Return (x, y) of the center of cell containing provided text 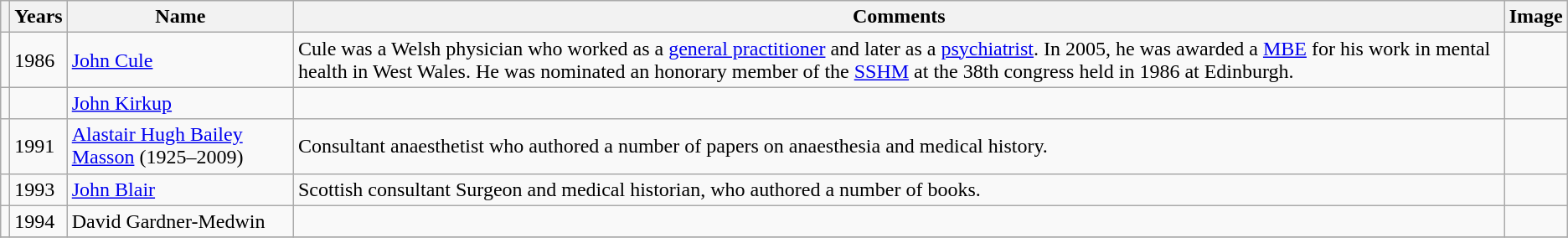
Name (180, 17)
1986 (39, 60)
John Blair (180, 189)
John Kirkup (180, 103)
1991 (39, 146)
1993 (39, 189)
Comments (899, 17)
Image (1536, 17)
Years (39, 17)
Alastair Hugh Bailey Masson (1925–2009) (180, 146)
Consultant anaesthetist who authored a number of papers on anaesthesia and medical history. (899, 146)
Scottish consultant Surgeon and medical historian, who authored a number of books. (899, 189)
1994 (39, 221)
David Gardner-Medwin (180, 221)
John Cule (180, 60)
